Scan for the cell matching the given text and deliver its [x, y] coordinate at center. 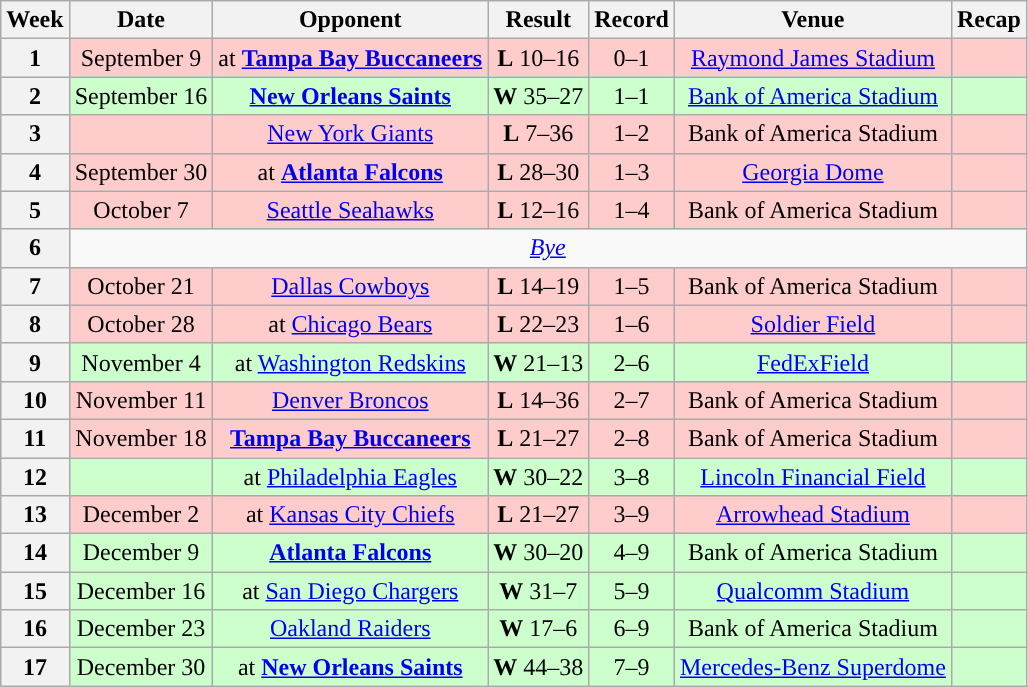
at Atlanta Falcons [350, 172]
W 44–38 [538, 667]
Seattle Seahawks [350, 210]
December 23 [141, 629]
at Washington Redskins [350, 362]
W 35–27 [538, 96]
7 [35, 286]
Mercedes-Benz Superdome [812, 667]
4–9 [632, 553]
1–6 [632, 324]
2–6 [632, 362]
L 14–19 [538, 286]
at Kansas City Chiefs [350, 515]
1–4 [632, 210]
Tampa Bay Buccaneers [350, 438]
Week [35, 20]
17 [35, 667]
at New Orleans Saints [350, 667]
Oakland Raiders [350, 629]
W 21–13 [538, 362]
Arrowhead Stadium [812, 515]
W 30–20 [538, 553]
W 31–7 [538, 591]
Opponent [350, 20]
3–9 [632, 515]
Lincoln Financial Field [812, 477]
1 [35, 58]
1–3 [632, 172]
November 11 [141, 400]
W 30–22 [538, 477]
1–5 [632, 286]
15 [35, 591]
September 9 [141, 58]
New Orleans Saints [350, 96]
3 [35, 134]
W 17–6 [538, 629]
2 [35, 96]
1–1 [632, 96]
8 [35, 324]
Atlanta Falcons [350, 553]
7–9 [632, 667]
Qualcomm Stadium [812, 591]
12 [35, 477]
10 [35, 400]
L 10–16 [538, 58]
16 [35, 629]
New York Giants [350, 134]
L 22–23 [538, 324]
November 18 [141, 438]
L 28–30 [538, 172]
Dallas Cowboys [350, 286]
3–8 [632, 477]
L 12–16 [538, 210]
December 9 [141, 553]
Record [632, 20]
December 16 [141, 591]
September 16 [141, 96]
2–7 [632, 400]
Denver Broncos [350, 400]
FedExField [812, 362]
L 14–36 [538, 400]
6 [35, 248]
5 [35, 210]
Soldier Field [812, 324]
Result [538, 20]
14 [35, 553]
Recap [988, 20]
Georgia Dome [812, 172]
October 21 [141, 286]
at San Diego Chargers [350, 591]
L 7–36 [538, 134]
5–9 [632, 591]
Date [141, 20]
at Philadelphia Eagles [350, 477]
2–8 [632, 438]
December 30 [141, 667]
9 [35, 362]
6–9 [632, 629]
October 7 [141, 210]
1–2 [632, 134]
4 [35, 172]
13 [35, 515]
November 4 [141, 362]
at Chicago Bears [350, 324]
0–1 [632, 58]
11 [35, 438]
Venue [812, 20]
Raymond James Stadium [812, 58]
October 28 [141, 324]
December 2 [141, 515]
September 30 [141, 172]
at Tampa Bay Buccaneers [350, 58]
Bye [548, 248]
